Capture the cell that displays the provided text and extract its [X, Y] central coordinate. 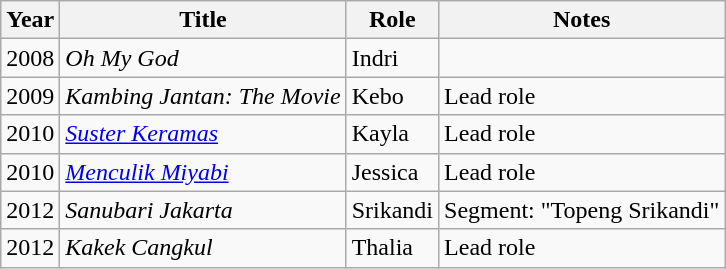
Notes [582, 20]
2008 [30, 58]
Srikandi [392, 210]
Segment: "Topeng Srikandi" [582, 210]
Title [203, 20]
Suster Keramas [203, 134]
Indri [392, 58]
Year [30, 20]
Kayla [392, 134]
Kambing Jantan: The Movie [203, 96]
2009 [30, 96]
Jessica [392, 172]
Kakek Cangkul [203, 248]
Menculik Miyabi [203, 172]
Thalia [392, 248]
Role [392, 20]
Oh My God [203, 58]
Kebo [392, 96]
Sanubari Jakarta [203, 210]
